Extract the [x, y] coordinate from the center of the cell holding the provided text.  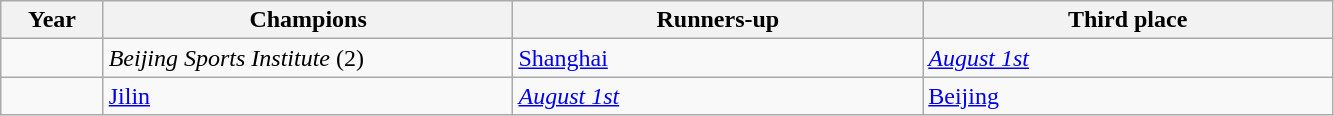
Champions [308, 20]
Beijing [1128, 96]
Shanghai [718, 58]
Third place [1128, 20]
Jilin [308, 96]
Year [52, 20]
Beijing Sports Institute (2) [308, 58]
Runners-up [718, 20]
